Provide the [x, y] coordinate of the cell's center where the given text is located.  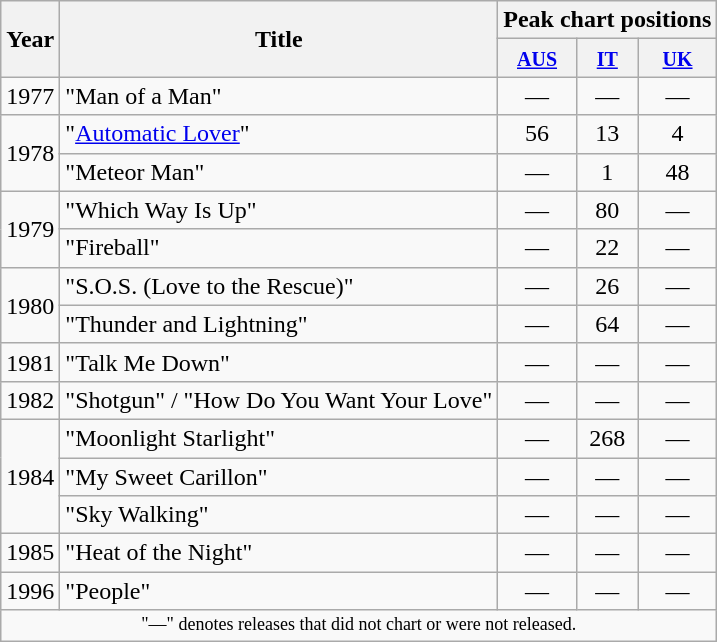
26 [607, 286]
1996 [30, 591]
Year [30, 39]
"Fireball" [279, 248]
"Thunder and Lightning" [279, 324]
"Which Way Is Up" [279, 210]
AUS [538, 58]
"People" [279, 591]
1 [607, 172]
"Automatic Lover" [279, 134]
1985 [30, 553]
268 [607, 438]
80 [607, 210]
48 [678, 172]
"Man of a Man" [279, 96]
"Moonlight Starlight" [279, 438]
"Sky Walking" [279, 515]
"My Sweet Carillon" [279, 477]
"Heat of the Night" [279, 553]
4 [678, 134]
22 [607, 248]
1984 [30, 476]
"S.O.S. (Love to the Rescue)" [279, 286]
"Talk Me Down" [279, 362]
56 [538, 134]
1981 [30, 362]
IT [607, 58]
Peak chart positions [608, 20]
1982 [30, 400]
"—" denotes releases that did not chart or were not released. [359, 626]
Title [279, 39]
1977 [30, 96]
"Shotgun" / "How Do You Want Your Love" [279, 400]
1980 [30, 305]
1979 [30, 229]
64 [607, 324]
13 [607, 134]
1978 [30, 153]
UK [678, 58]
"Meteor Man" [279, 172]
